Determine the (X, Y) coordinate at the center of the cell enclosing the given text.  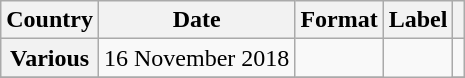
Format (339, 20)
Label (418, 20)
Country (50, 20)
Date (196, 20)
Various (50, 58)
16 November 2018 (196, 58)
